Locate the cell with the specified text and output its (X, Y) center coordinate. 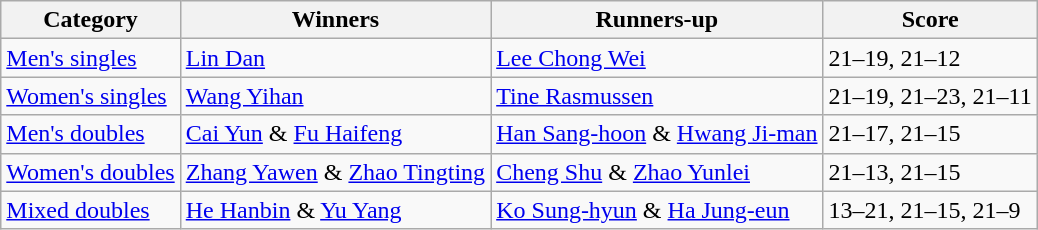
Runners-up (657, 20)
Winners (335, 20)
Mixed doubles (90, 210)
21–13, 21–15 (930, 172)
Han Sang-hoon & Hwang Ji-man (657, 134)
Cheng Shu & Zhao Yunlei (657, 172)
21–19, 21–23, 21–11 (930, 96)
Lee Chong Wei (657, 58)
Category (90, 20)
Women's singles (90, 96)
Lin Dan (335, 58)
He Hanbin & Yu Yang (335, 210)
Men's doubles (90, 134)
Zhang Yawen & Zhao Tingting (335, 172)
Women's doubles (90, 172)
Cai Yun & Fu Haifeng (335, 134)
Ko Sung-hyun & Ha Jung-eun (657, 210)
13–21, 21–15, 21–9 (930, 210)
Tine Rasmussen (657, 96)
Wang Yihan (335, 96)
21–19, 21–12 (930, 58)
Men's singles (90, 58)
21–17, 21–15 (930, 134)
Score (930, 20)
